Output the [X, Y] coordinate of the center of the cell containing the given text.  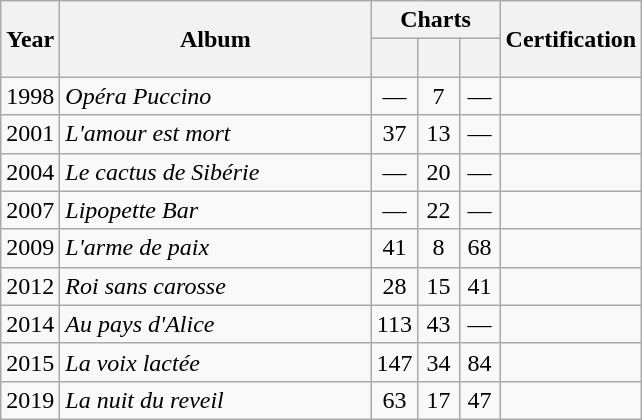
Year [30, 39]
15 [438, 286]
17 [438, 400]
Opéra Puccino [216, 96]
7 [438, 96]
84 [480, 362]
63 [394, 400]
37 [394, 134]
13 [438, 134]
34 [438, 362]
Lipopette Bar [216, 210]
Roi sans carosse [216, 286]
Charts [436, 20]
Le cactus de Sibérie [216, 172]
2004 [30, 172]
2014 [30, 324]
2001 [30, 134]
2007 [30, 210]
113 [394, 324]
20 [438, 172]
147 [394, 362]
Au pays d'Alice [216, 324]
2012 [30, 286]
8 [438, 248]
La voix lactée [216, 362]
22 [438, 210]
28 [394, 286]
47 [480, 400]
43 [438, 324]
68 [480, 248]
L'amour est mort [216, 134]
La nuit du reveil [216, 400]
1998 [30, 96]
2009 [30, 248]
Certification [571, 39]
L'arme de paix [216, 248]
Album [216, 39]
2019 [30, 400]
2015 [30, 362]
